Extract the [X, Y] coordinate from the center of the cell holding the provided text.  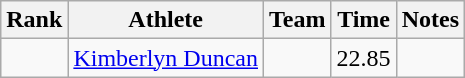
22.85 [364, 58]
Team [298, 20]
Kimberlyn Duncan [166, 58]
Athlete [166, 20]
Rank [34, 20]
Notes [430, 20]
Time [364, 20]
